Determine the (x, y) coordinate at the center of the cell enclosing the given text.  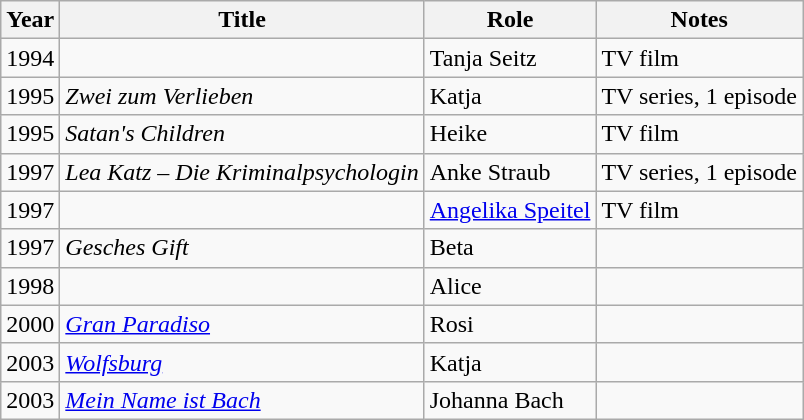
1998 (30, 286)
Gran Paradiso (242, 324)
Lea Katz – Die Kriminalpsychologin (242, 172)
Title (242, 20)
Angelika Speitel (510, 210)
1994 (30, 58)
Year (30, 20)
2000 (30, 324)
Rosi (510, 324)
Satan's Children (242, 134)
Heike (510, 134)
Gesches Gift (242, 248)
Alice (510, 286)
Mein Name ist Bach (242, 400)
Beta (510, 248)
Anke Straub (510, 172)
Role (510, 20)
Notes (700, 20)
Wolfsburg (242, 362)
Johanna Bach (510, 400)
Tanja Seitz (510, 58)
Zwei zum Verlieben (242, 96)
